Output the [X, Y] coordinate of the center of the cell containing the given text.  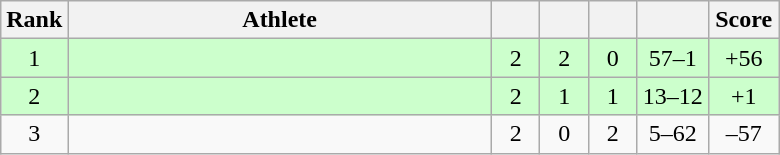
57–1 [672, 58]
Athlete [280, 20]
+1 [744, 96]
3 [34, 134]
13–12 [672, 96]
5–62 [672, 134]
–57 [744, 134]
Score [744, 20]
+56 [744, 58]
Rank [34, 20]
